Determine the [X, Y] coordinate at the center of the cell enclosing the given text.  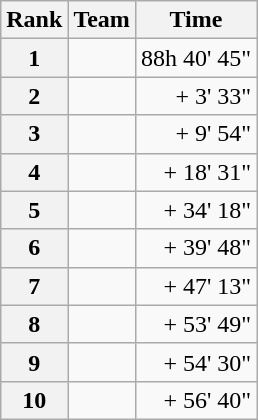
6 [34, 248]
+ 34' 18" [196, 210]
+ 47' 13" [196, 286]
+ 3' 33" [196, 96]
+ 39' 48" [196, 248]
3 [34, 134]
+ 54' 30" [196, 362]
5 [34, 210]
+ 53' 49" [196, 324]
4 [34, 172]
Time [196, 20]
88h 40' 45" [196, 58]
1 [34, 58]
+ 18' 31" [196, 172]
7 [34, 286]
10 [34, 400]
2 [34, 96]
+ 9' 54" [196, 134]
Rank [34, 20]
8 [34, 324]
Team [102, 20]
9 [34, 362]
+ 56' 40" [196, 400]
